Detect which cell encompasses the target text, then output its (X, Y) center coordinate. 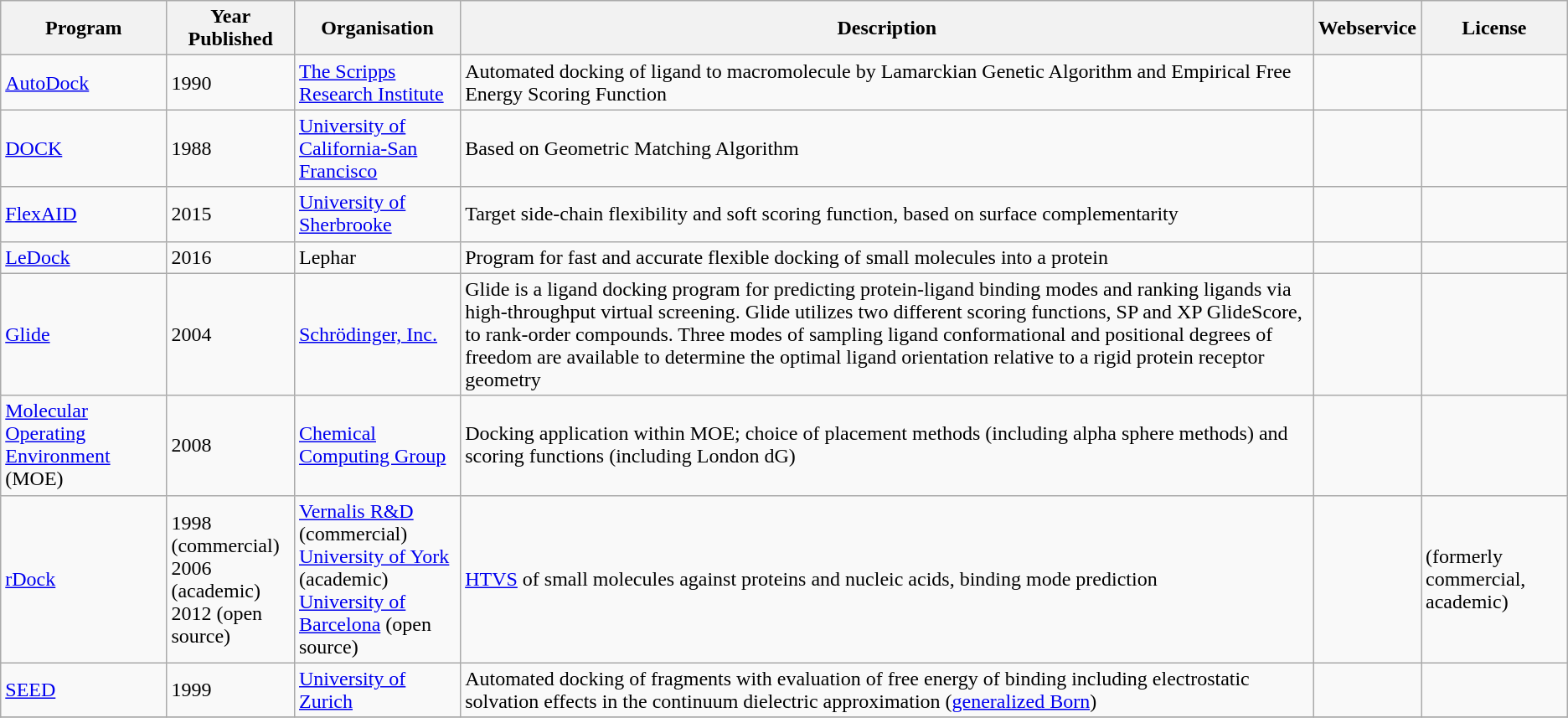
Chemical Computing Group (377, 446)
Target side-chain flexibility and soft scoring function, based on surface complementarity (887, 214)
University of Zurich (377, 690)
rDock (84, 579)
Year Published (231, 28)
2016 (231, 257)
License (1494, 28)
The Scripps Research Institute (377, 82)
Program for fast and accurate flexible docking of small molecules into a protein (887, 257)
University of California-San Francisco (377, 148)
Program (84, 28)
1990 (231, 82)
2008 (231, 446)
DOCK (84, 148)
HTVS of small molecules against proteins and nucleic acids, binding mode prediction (887, 579)
Automated docking of ligand to macromolecule by Lamarckian Genetic Algorithm and Empirical Free Energy Scoring Function (887, 82)
Webservice (1367, 28)
1998 (commercial)2006 (academic)2012 (open source) (231, 579)
FlexAID (84, 214)
2015 (231, 214)
2004 (231, 334)
(formerly commercial, academic) (1494, 579)
Organisation (377, 28)
Schrödinger, Inc. (377, 334)
1988 (231, 148)
1999 (231, 690)
Vernalis R&D (commercial)University of York (academic)University of Barcelona (open source) (377, 579)
Based on Geometric Matching Algorithm (887, 148)
Description (887, 28)
SEED (84, 690)
Glide (84, 334)
University of Sherbrooke (377, 214)
AutoDock (84, 82)
Molecular Operating Environment (MOE) (84, 446)
Docking application within MOE; choice of placement methods (including alpha sphere methods) and scoring functions (including London dG) (887, 446)
Lephar (377, 257)
LeDock (84, 257)
